Detect which cell encompasses the target text, then output its [x, y] center coordinate. 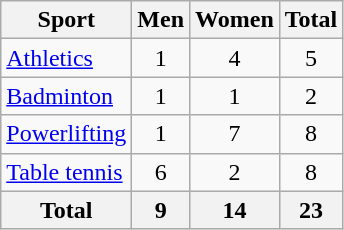
14 [235, 210]
Badminton [66, 96]
Sport [66, 20]
Powerlifting [66, 134]
9 [161, 210]
7 [235, 134]
5 [311, 58]
6 [161, 172]
Women [235, 20]
23 [311, 210]
Men [161, 20]
Table tennis [66, 172]
Athletics [66, 58]
4 [235, 58]
